Scan for the cell matching the given text and deliver its (X, Y) coordinate at center. 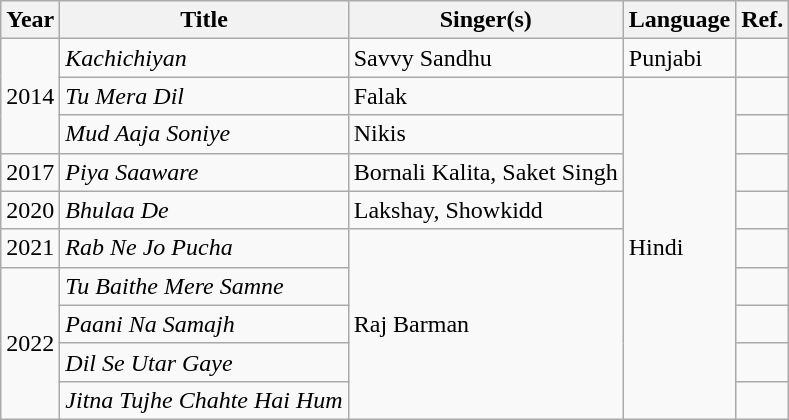
Dil Se Utar Gaye (204, 362)
Mud Aaja Soniye (204, 134)
2021 (30, 248)
Bhulaa De (204, 210)
Rab Ne Jo Pucha (204, 248)
Year (30, 20)
Kachichiyan (204, 58)
Nikis (486, 134)
Punjabi (679, 58)
Jitna Tujhe Chahte Hai Hum (204, 400)
2022 (30, 343)
Hindi (679, 248)
Language (679, 20)
Lakshay, Showkidd (486, 210)
Raj Barman (486, 324)
Falak (486, 96)
Paani Na Samajh (204, 324)
Piya Saaware (204, 172)
Ref. (762, 20)
2020 (30, 210)
Bornali Kalita, Saket Singh (486, 172)
2014 (30, 96)
Tu Mera Dil (204, 96)
Title (204, 20)
Tu Baithe Mere Samne (204, 286)
2017 (30, 172)
Singer(s) (486, 20)
Savvy Sandhu (486, 58)
